Output the [x, y] coordinate of the center of the cell containing the given text.  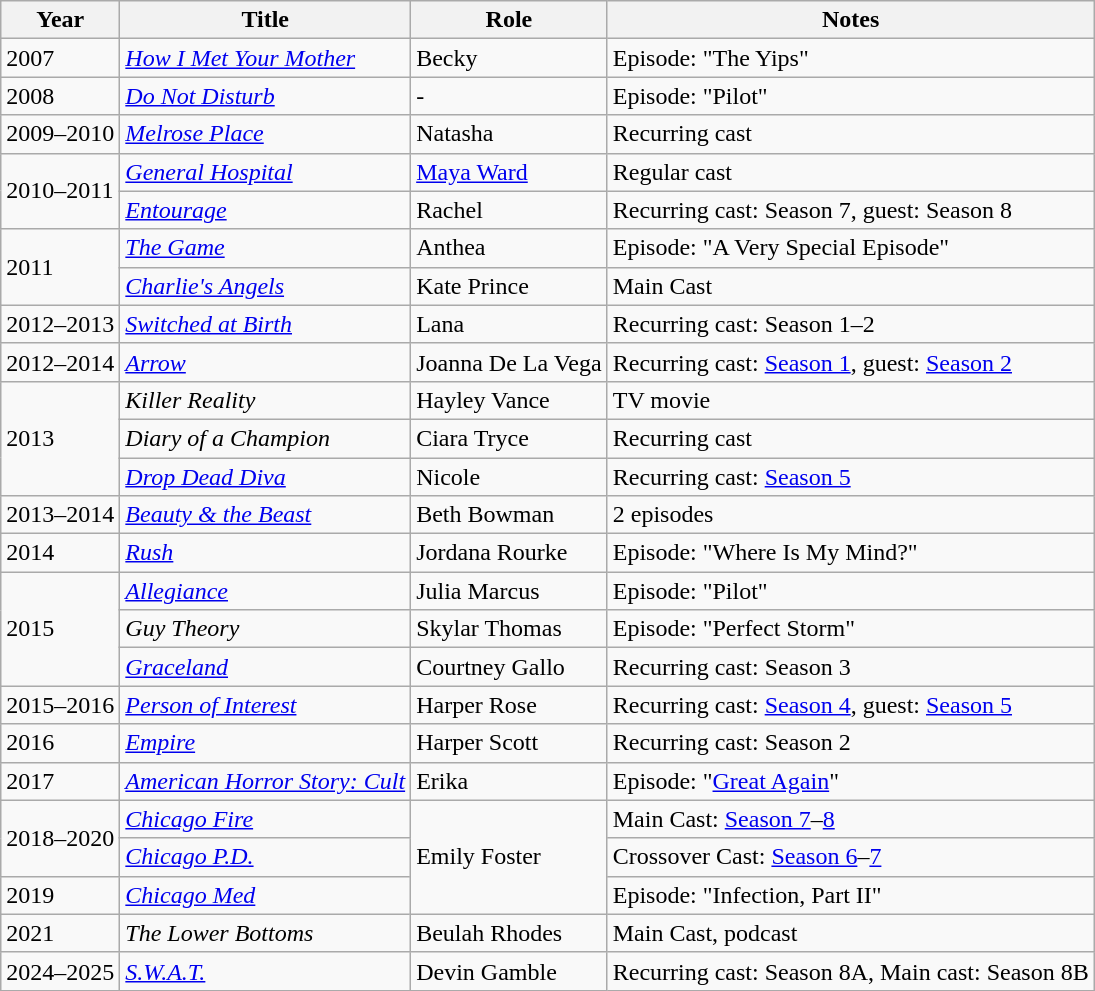
Crossover Cast: Season 6–7 [850, 857]
Lana [510, 324]
Recurring cast: Season 1, guest: Season 2 [850, 362]
Year [60, 20]
Recurring cast: Season 1–2 [850, 324]
2019 [60, 895]
Switched at Birth [266, 324]
Chicago P.D. [266, 857]
Ciara Tryce [510, 438]
Killer Reality [266, 400]
Rachel [510, 210]
2021 [60, 933]
2007 [60, 58]
Skylar Thomas [510, 629]
Harper Rose [510, 705]
The Game [266, 248]
Notes [850, 20]
Beulah Rhodes [510, 933]
Graceland [266, 667]
2017 [60, 781]
Hayley Vance [510, 400]
Recurring cast: Season 2 [850, 743]
S.W.A.T. [266, 971]
Person of Interest [266, 705]
2009–2010 [60, 134]
Episode: "The Yips" [850, 58]
TV movie [850, 400]
How I Met Your Mother [266, 58]
Arrow [266, 362]
2013–2014 [60, 515]
Episode: "A Very Special Episode" [850, 248]
Recurring cast: Season 5 [850, 477]
Main Cast, podcast [850, 933]
Recurring cast: Season 8A, Main cast: Season 8B [850, 971]
2010–2011 [60, 191]
Episode: "Where Is My Mind?" [850, 553]
Role [510, 20]
American Horror Story: Cult [266, 781]
Anthea [510, 248]
Main Cast [850, 286]
Do Not Disturb [266, 96]
The Lower Bottoms [266, 933]
Chicago Fire [266, 819]
2015 [60, 629]
Harper Scott [510, 743]
Kate Prince [510, 286]
Episode: "Perfect Storm" [850, 629]
Beth Bowman [510, 515]
Drop Dead Diva [266, 477]
2012–2014 [60, 362]
Title [266, 20]
2008 [60, 96]
Empire [266, 743]
- [510, 96]
Emily Foster [510, 857]
Maya Ward [510, 172]
Devin Gamble [510, 971]
2014 [60, 553]
Erika [510, 781]
Recurring cast: Season 3 [850, 667]
Charlie's Angels [266, 286]
Guy Theory [266, 629]
Regular cast [850, 172]
2018–2020 [60, 838]
2011 [60, 267]
Rush [266, 553]
General Hospital [266, 172]
Julia Marcus [510, 591]
2015–2016 [60, 705]
Melrose Place [266, 134]
2024–2025 [60, 971]
Chicago Med [266, 895]
Natasha [510, 134]
2 episodes [850, 515]
Main Cast: Season 7–8 [850, 819]
Beauty & the Beast [266, 515]
Entourage [266, 210]
2012–2013 [60, 324]
Allegiance [266, 591]
Recurring cast: Season 4, guest: Season 5 [850, 705]
Nicole [510, 477]
Diary of a Champion [266, 438]
Jordana Rourke [510, 553]
Courtney Gallo [510, 667]
Episode: "Great Again" [850, 781]
Recurring cast: Season 7, guest: Season 8 [850, 210]
Episode: "Infection, Part II" [850, 895]
Becky [510, 58]
2016 [60, 743]
Joanna De La Vega [510, 362]
2013 [60, 438]
